Output the [x, y] coordinate of the center of the cell containing the given text.  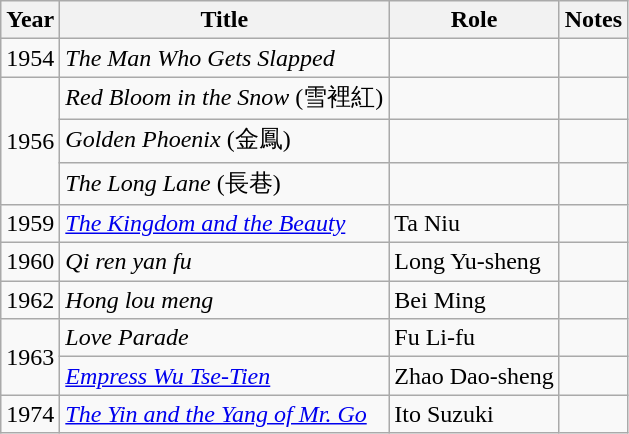
Qi ren yan fu [224, 262]
Ta Niu [474, 224]
Role [474, 20]
Title [224, 20]
Long Yu-sheng [474, 262]
1962 [30, 300]
The Yin and the Yang of Mr. Go [224, 414]
1963 [30, 357]
Ito Suzuki [474, 414]
1959 [30, 224]
Red Bloom in the Snow (雪裡紅) [224, 98]
The Long Lane (長巷) [224, 184]
The Kingdom and the Beauty [224, 224]
The Man Who Gets Slapped [224, 58]
Love Parade [224, 338]
Zhao Dao-sheng [474, 376]
Empress Wu Tse-Tien [224, 376]
Notes [593, 20]
Year [30, 20]
Bei Ming [474, 300]
Golden Phoenix (金鳳) [224, 140]
Hong lou meng [224, 300]
1956 [30, 141]
1974 [30, 414]
1960 [30, 262]
1954 [30, 58]
Fu Li-fu [474, 338]
